Search for the cell housing the specified text and yield its (X, Y) center coordinate. 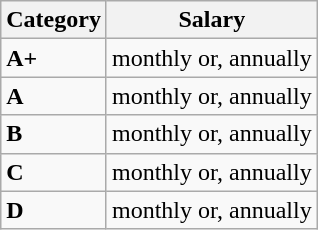
A (54, 96)
Salary (212, 20)
C (54, 172)
D (54, 210)
Category (54, 20)
A+ (54, 58)
B (54, 134)
